Return [X, Y] of the center of cell containing provided text 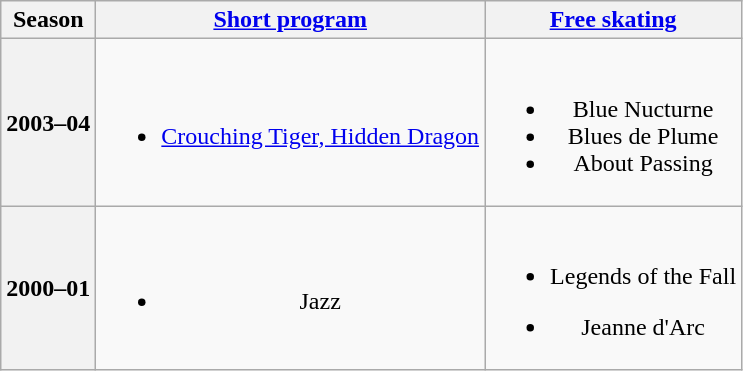
Legends of the Fall Jeanne d'Arc [614, 288]
Blue Nucturne Blues de Plume About Passing [614, 122]
2000–01 [48, 288]
Short program [290, 20]
Jazz [290, 288]
Season [48, 20]
Free skating [614, 20]
2003–04 [48, 122]
Crouching Tiger, Hidden Dragon [290, 122]
